Search for the cell housing the specified text and yield its [X, Y] center coordinate. 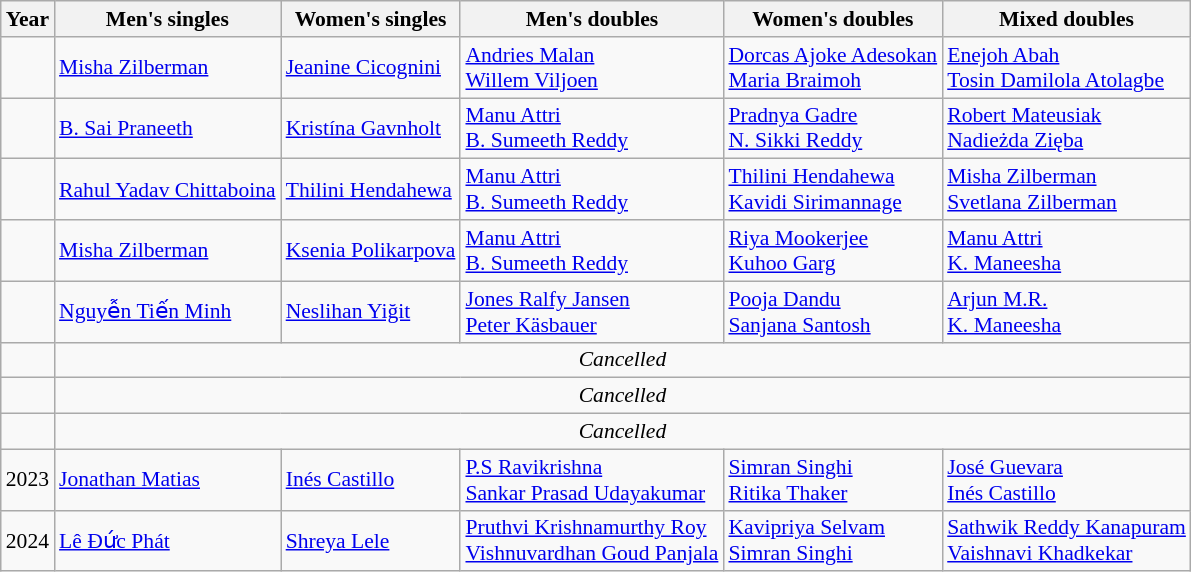
Enejoh Abah Tosin Damilola Atolagbe [1066, 68]
Kavipriya Selvam Simran Singhi [832, 540]
2023 [28, 480]
Jeanine Cicognini [371, 68]
Women's doubles [832, 19]
Simran Singhi Ritika Thaker [832, 480]
Thilini Hendahewa Kavidi Sirimannage [832, 190]
Women's singles [371, 19]
Manu Attri K. Maneesha [1066, 250]
Lê Đức Phát [168, 540]
Neslihan Yiğit [371, 312]
Jonathan Matias [168, 480]
Sathwik Reddy Kanapuram Vaishnavi Khadkekar [1066, 540]
Men's singles [168, 19]
Dorcas Ajoke Adesokan Maria Braimoh [832, 68]
Pradnya Gadre N. Sikki Reddy [832, 128]
Shreya Lele [371, 540]
Mixed doubles [1066, 19]
Pruthvi Krishnamurthy Roy Vishnuvardhan Goud Panjala [592, 540]
Inés Castillo [371, 480]
Men's doubles [592, 19]
Rahul Yadav Chittaboina [168, 190]
Pooja Dandu Sanjana Santosh [832, 312]
Ksenia Polikarpova [371, 250]
2024 [28, 540]
Robert Mateusiak Nadieżda Zięba [1066, 128]
Andries Malan Willem Viljoen [592, 68]
B. Sai Praneeth [168, 128]
P.S Ravikrishna Sankar Prasad Udayakumar [592, 480]
José Guevara Inés Castillo [1066, 480]
Riya Mookerjee Kuhoo Garg [832, 250]
Year [28, 19]
Misha Zilberman Svetlana Zilberman [1066, 190]
Thilini Hendahewa [371, 190]
Jones Ralfy Jansen Peter Käsbauer [592, 312]
Kristína Gavnholt [371, 128]
Nguyễn Tiến Minh [168, 312]
Arjun M.R. K. Maneesha [1066, 312]
